Search for the cell housing the specified text and yield its (X, Y) center coordinate. 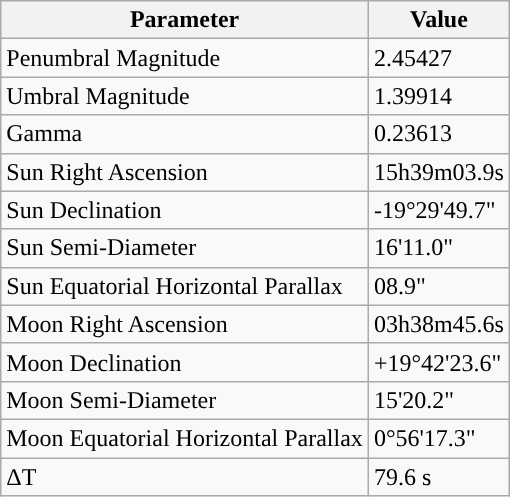
+19°42'23.6" (438, 362)
Moon Equatorial Horizontal Parallax (185, 438)
15'20.2" (438, 400)
Sun Declination (185, 210)
Value (438, 20)
79.6 s (438, 477)
1.39914 (438, 96)
2.45427 (438, 58)
Moon Declination (185, 362)
-19°29'49.7" (438, 210)
08.9" (438, 286)
Sun Semi-Diameter (185, 248)
Umbral Magnitude (185, 96)
ΔT (185, 477)
Penumbral Magnitude (185, 58)
Gamma (185, 134)
Parameter (185, 20)
16'11.0" (438, 248)
15h39m03.9s (438, 172)
03h38m45.6s (438, 324)
0°56'17.3" (438, 438)
Sun Equatorial Horizontal Parallax (185, 286)
Moon Semi-Diameter (185, 400)
Sun Right Ascension (185, 172)
0.23613 (438, 134)
Moon Right Ascension (185, 324)
